Return [X, Y] of the center of cell containing provided text 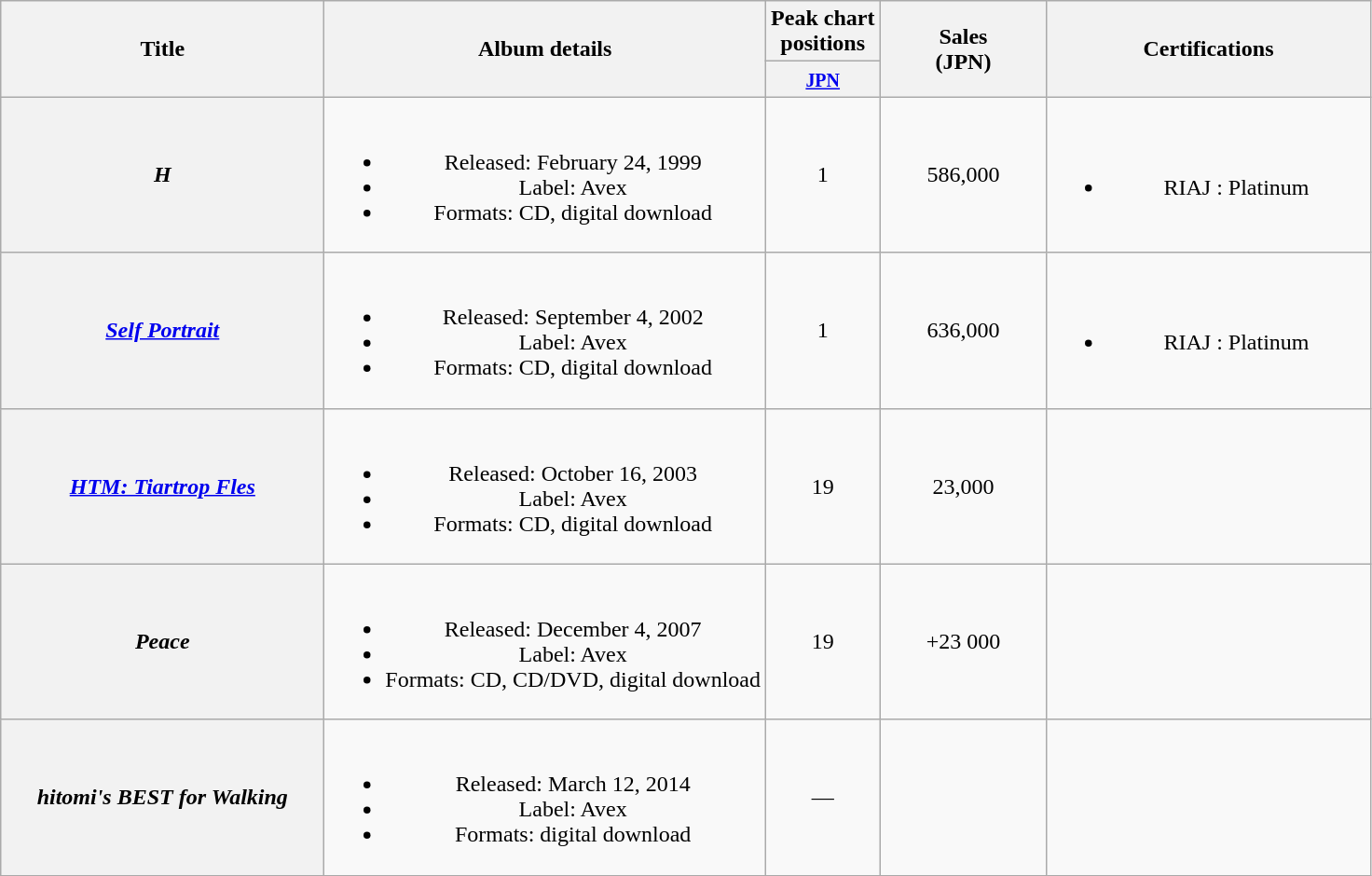
hitomi's BEST for Walking [162, 798]
Released: February 24, 1999Label: AvexFormats: CD, digital download [545, 175]
JPN [823, 79]
+23 000 [964, 641]
Released: December 4, 2007Label: AvexFormats: CD, CD/DVD, digital download [545, 641]
Peak chartpositions [823, 32]
Album details [545, 48]
Sales(JPN) [964, 48]
Title [162, 48]
HTM: Tiartrop Fles [162, 486]
Peace [162, 641]
Released: September 4, 2002Label: AvexFormats: CD, digital download [545, 330]
Self Portrait [162, 330]
Certifications [1208, 48]
Released: March 12, 2014Label: AvexFormats: digital download [545, 798]
Released: October 16, 2003Label: AvexFormats: CD, digital download [545, 486]
586,000 [964, 175]
636,000 [964, 330]
— [823, 798]
H [162, 175]
23,000 [964, 486]
